Identify which cell holds the provided text, then report its [x, y] central coordinate. 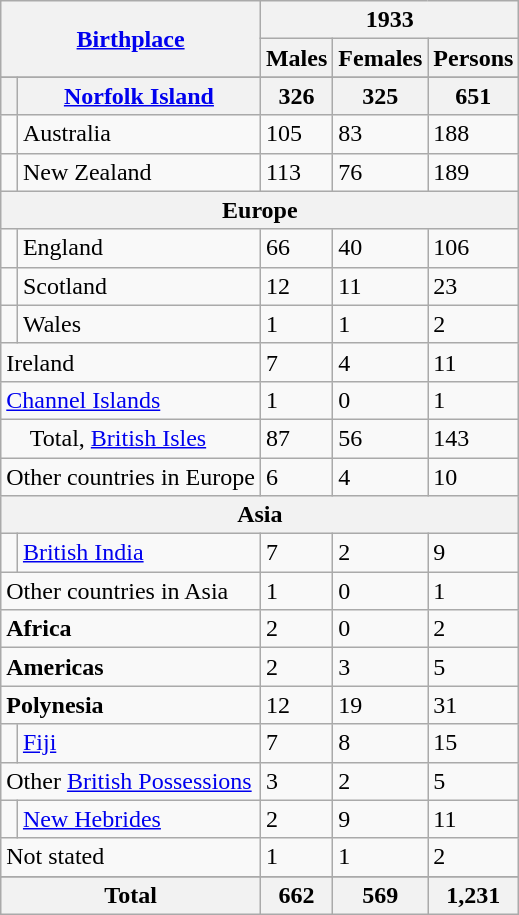
143 [474, 438]
326 [296, 96]
Australia [138, 134]
66 [296, 248]
6 [296, 477]
Asia [260, 515]
76 [380, 172]
Europe [260, 210]
England [138, 248]
New Hebrides [138, 819]
83 [380, 134]
Norfolk Island [138, 96]
113 [296, 172]
Fiji [138, 743]
651 [474, 96]
Other countries in Asia [131, 591]
1,231 [474, 895]
Other countries in Europe [131, 477]
Birthplace [131, 39]
Females [380, 58]
Males [296, 58]
Not stated [131, 857]
British India [138, 553]
Wales [138, 324]
662 [296, 895]
Africa [131, 629]
106 [474, 248]
56 [380, 438]
Other British Possessions [131, 781]
23 [474, 286]
105 [296, 134]
15 [474, 743]
Polynesia [131, 705]
87 [296, 438]
189 [474, 172]
New Zealand [138, 172]
Persons [474, 58]
569 [380, 895]
19 [380, 705]
40 [380, 248]
Total, British Isles [131, 438]
1933 [389, 20]
Ireland [131, 362]
Americas [131, 667]
188 [474, 134]
8 [380, 743]
Scotland [138, 286]
325 [380, 96]
Channel Islands [131, 400]
31 [474, 705]
10 [474, 477]
Total [131, 895]
